From the cell containing the given text, extract its center point as (x, y) coordinate. 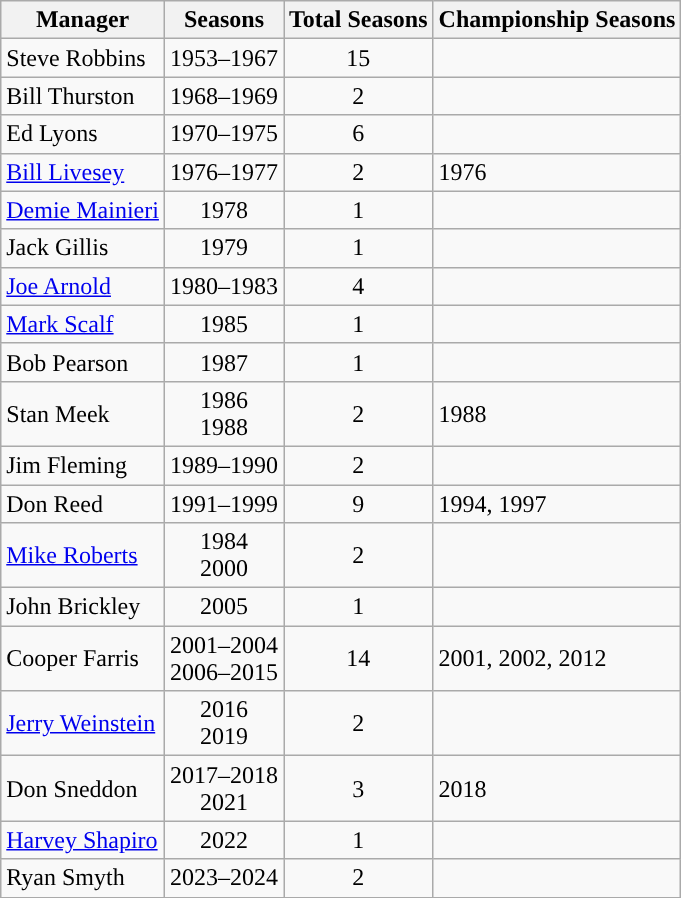
1980–1983 (224, 286)
Total Seasons (359, 20)
20162019 (224, 724)
Ryan Smyth (83, 878)
19861988 (224, 414)
Bob Pearson (83, 362)
1987 (224, 362)
15 (359, 58)
2023–2024 (224, 878)
Don Sneddon (83, 788)
1994, 1997 (557, 503)
4 (359, 286)
Seasons (224, 20)
Mark Scalf (83, 324)
1991–1999 (224, 503)
Ed Lyons (83, 134)
John Brickley (83, 607)
Demie Mainieri (83, 210)
1979 (224, 248)
Cooper Farris (83, 658)
Don Reed (83, 503)
2017–20182021 (224, 788)
2018 (557, 788)
Mike Roberts (83, 556)
Jim Fleming (83, 465)
Manager (83, 20)
Jerry Weinstein (83, 724)
1968–1969 (224, 96)
2022 (224, 840)
1978 (224, 210)
Jack Gillis (83, 248)
3 (359, 788)
Championship Seasons (557, 20)
14 (359, 658)
2005 (224, 607)
9 (359, 503)
1953–1967 (224, 58)
1989–1990 (224, 465)
Joe Arnold (83, 286)
19842000 (224, 556)
Harvey Shapiro (83, 840)
1976–1977 (224, 172)
Bill Thurston (83, 96)
Stan Meek (83, 414)
6 (359, 134)
1988 (557, 414)
2001, 2002, 2012 (557, 658)
1976 (557, 172)
Bill Livesey (83, 172)
Steve Robbins (83, 58)
1985 (224, 324)
2001–20042006–2015 (224, 658)
1970–1975 (224, 134)
